Return the (X, Y) coordinate for the center point of the cell that contains the specified text.  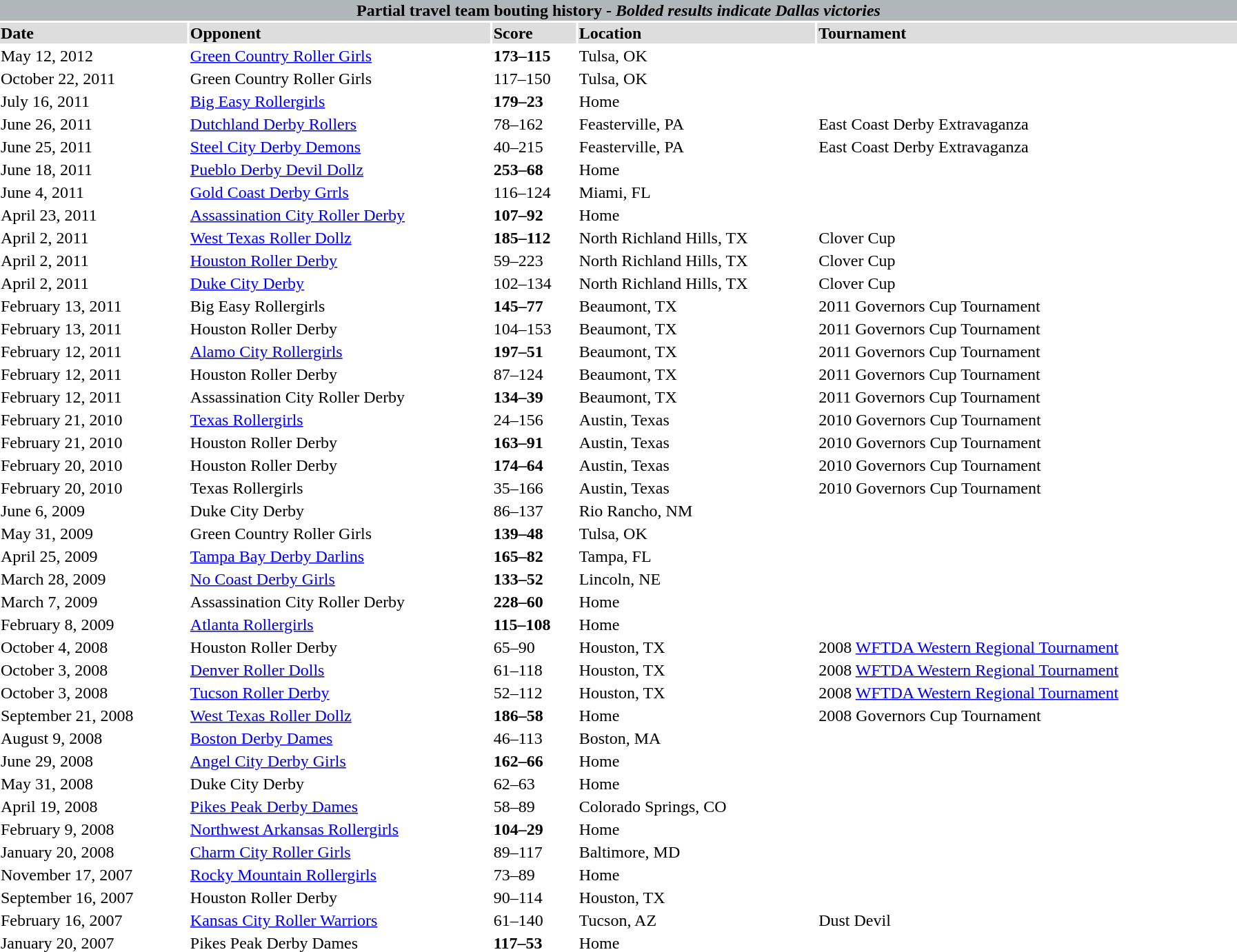
Pueblo Derby Devil Dollz (339, 170)
Score (534, 33)
Location (696, 33)
163–91 (534, 443)
133–52 (534, 579)
197–51 (534, 352)
Tampa Bay Derby Darlins (339, 556)
104–29 (534, 829)
Tampa, FL (696, 556)
Pikes Peak Derby Dames (339, 807)
117–150 (534, 79)
90–114 (534, 898)
139–48 (534, 534)
134–39 (534, 397)
24–156 (534, 420)
115–108 (534, 625)
179–23 (534, 101)
Tucson Roller Derby (339, 693)
40–215 (534, 147)
78–162 (534, 124)
89–117 (534, 852)
Steel City Derby Demons (339, 147)
Northwest Arkansas Rollergirls (339, 829)
104–153 (534, 329)
186–58 (534, 716)
Kansas City Roller Warriors (339, 920)
Dutchland Derby Rollers (339, 124)
145–77 (534, 306)
174–64 (534, 465)
Baltimore, MD (696, 852)
116–124 (534, 192)
173–115 (534, 56)
59–223 (534, 261)
Opponent (339, 33)
Boston Derby Dames (339, 738)
46–113 (534, 738)
61–140 (534, 920)
Tucson, AZ (696, 920)
Colorado Springs, CO (696, 807)
No Coast Derby Girls (339, 579)
87–124 (534, 374)
165–82 (534, 556)
86–137 (534, 511)
35–166 (534, 488)
162–66 (534, 761)
Lincoln, NE (696, 579)
Denver Roller Dolls (339, 670)
102–134 (534, 283)
Angel City Derby Girls (339, 761)
Gold Coast Derby Grrls (339, 192)
52–112 (534, 693)
62–63 (534, 784)
185–112 (534, 238)
Miami, FL (696, 192)
107–92 (534, 215)
Rio Rancho, NM (696, 511)
253–68 (534, 170)
65–90 (534, 647)
228–60 (534, 602)
Rocky Mountain Rollergirls (339, 875)
Charm City Roller Girls (339, 852)
73–89 (534, 875)
58–89 (534, 807)
Alamo City Rollergirls (339, 352)
Atlanta Rollergirls (339, 625)
61–118 (534, 670)
Boston, MA (696, 738)
